From the cell containing the given text, extract its center point as (X, Y) coordinate. 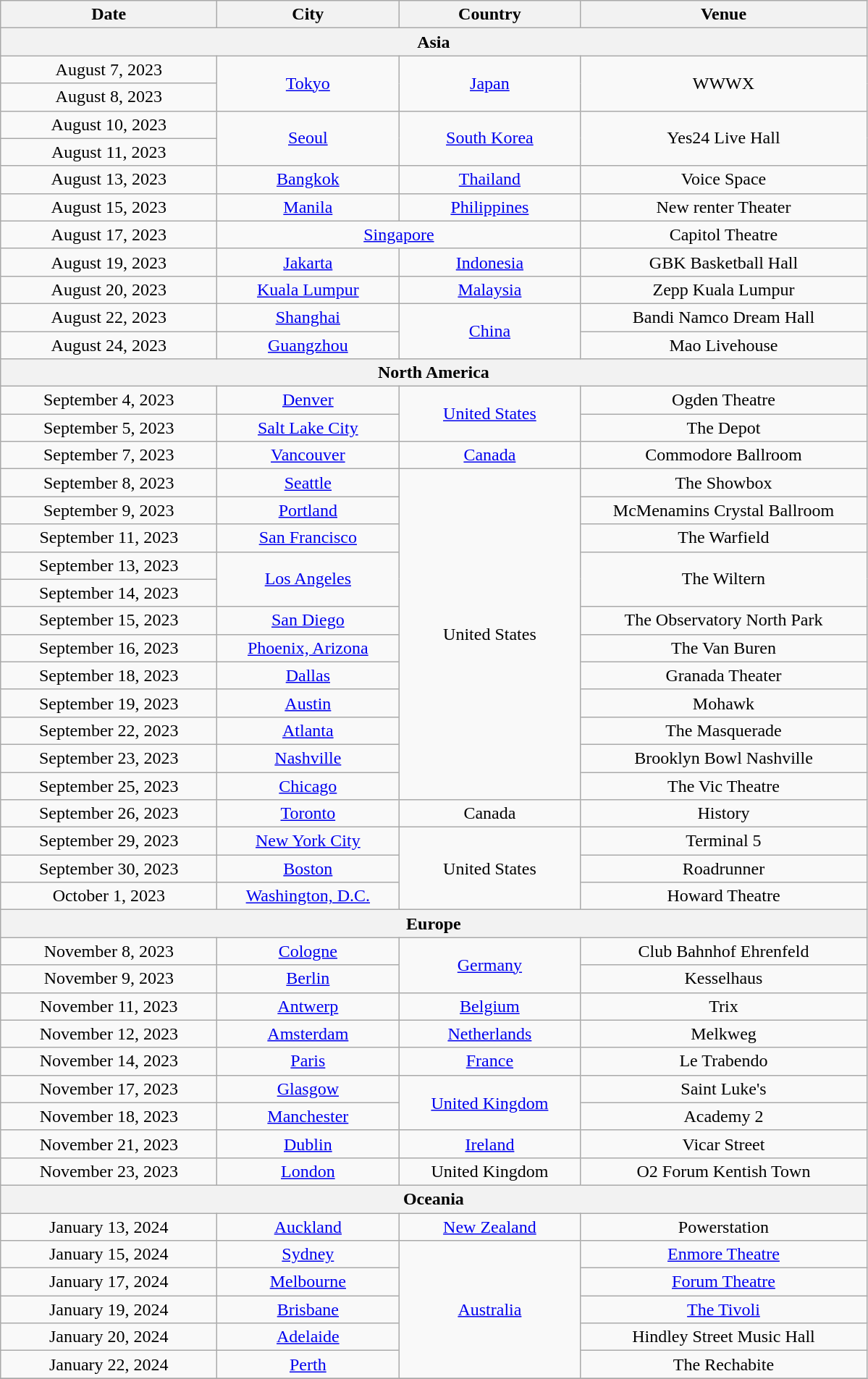
October 1, 2023 (109, 896)
Sydney (308, 1254)
Chicago (308, 785)
Toronto (308, 814)
Zepp Kuala Lumpur (724, 290)
The Rechabite (724, 1365)
Amsterdam (308, 1034)
China (489, 331)
November 11, 2023 (109, 1006)
Saint Luke's (724, 1089)
Terminal 5 (724, 841)
Forum Theatre (724, 1282)
Oceania (434, 1199)
The Depot (724, 428)
Vancouver (308, 455)
Capitol Theatre (724, 235)
Phoenix, Arizona (308, 648)
September 11, 2023 (109, 538)
August 24, 2023 (109, 345)
South Korea (489, 138)
Dallas (308, 675)
Los Angeles (308, 579)
Antwerp (308, 1006)
The Wiltern (724, 579)
Austin (308, 703)
Nashville (308, 758)
August 22, 2023 (109, 317)
September 5, 2023 (109, 428)
Seoul (308, 138)
September 19, 2023 (109, 703)
September 23, 2023 (109, 758)
Paris (308, 1061)
January 17, 2024 (109, 1282)
Malaysia (489, 290)
New renter Theater (724, 207)
Manila (308, 207)
January 13, 2024 (109, 1227)
GBK Basketball Hall (724, 262)
January 20, 2024 (109, 1337)
Germany (489, 965)
September 9, 2023 (109, 510)
Seattle (308, 483)
Voice Space (724, 180)
Berlin (308, 979)
Date (109, 14)
Country (489, 14)
September 15, 2023 (109, 620)
Ireland (489, 1144)
The Showbox (724, 483)
Melbourne (308, 1282)
Hindley Street Music Hall (724, 1337)
September 29, 2023 (109, 841)
O2 Forum Kentish Town (724, 1171)
Bangkok (308, 180)
August 13, 2023 (109, 180)
The Tivoli (724, 1310)
September 13, 2023 (109, 565)
Portland (308, 510)
November 9, 2023 (109, 979)
November 17, 2023 (109, 1089)
Ogden Theatre (724, 400)
Salt Lake City (308, 428)
November 12, 2023 (109, 1034)
August 7, 2023 (109, 69)
August 10, 2023 (109, 125)
North America (434, 373)
The Van Buren (724, 648)
Belgium (489, 1006)
August 8, 2023 (109, 97)
Powerstation (724, 1227)
January 15, 2024 (109, 1254)
Melkweg (724, 1034)
Brooklyn Bowl Nashville (724, 758)
Dublin (308, 1144)
Venue (724, 14)
Jakarta (308, 262)
Australia (489, 1310)
Asia (434, 42)
The Warfield (724, 538)
Trix (724, 1006)
Yes24 Live Hall (724, 138)
Bandi Namco Dream Hall (724, 317)
Commodore Ballroom (724, 455)
September 18, 2023 (109, 675)
September 8, 2023 (109, 483)
Shanghai (308, 317)
Le Trabendo (724, 1061)
Kesselhaus (724, 979)
Guangzhou (308, 345)
January 22, 2024 (109, 1365)
August 19, 2023 (109, 262)
November 21, 2023 (109, 1144)
January 19, 2024 (109, 1310)
Granada Theater (724, 675)
Glasgow (308, 1089)
San Francisco (308, 538)
WWWX (724, 83)
Enmore Theatre (724, 1254)
September 26, 2023 (109, 814)
History (724, 814)
Auckland (308, 1227)
Philippines (489, 207)
Boston (308, 869)
August 11, 2023 (109, 152)
September 14, 2023 (109, 593)
Vicar Street (724, 1144)
November 18, 2023 (109, 1116)
San Diego (308, 620)
Brisbane (308, 1310)
The Masquerade (724, 730)
Singapore (399, 235)
September 30, 2023 (109, 869)
The Observatory North Park (724, 620)
September 22, 2023 (109, 730)
Mohawk (724, 703)
Adelaide (308, 1337)
Thailand (489, 180)
The Vic Theatre (724, 785)
Howard Theatre (724, 896)
France (489, 1061)
Netherlands (489, 1034)
London (308, 1171)
New York City (308, 841)
Academy 2 (724, 1116)
McMenamins Crystal Ballroom (724, 510)
August 15, 2023 (109, 207)
Manchester (308, 1116)
Atlanta (308, 730)
Kuala Lumpur (308, 290)
Club Bahnhof Ehrenfeld (724, 951)
Denver (308, 400)
Indonesia (489, 262)
Europe (434, 924)
Tokyo (308, 83)
Cologne (308, 951)
November 14, 2023 (109, 1061)
September 7, 2023 (109, 455)
New Zealand (489, 1227)
September 4, 2023 (109, 400)
November 23, 2023 (109, 1171)
Japan (489, 83)
Roadrunner (724, 869)
Perth (308, 1365)
City (308, 14)
November 8, 2023 (109, 951)
September 16, 2023 (109, 648)
September 25, 2023 (109, 785)
Washington, D.C. (308, 896)
Mao Livehouse (724, 345)
August 20, 2023 (109, 290)
August 17, 2023 (109, 235)
